For the text-containing cell, return its midpoint in [x, y] coordinate format. 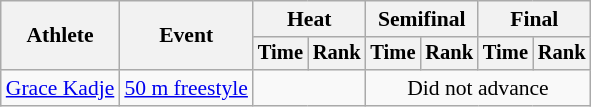
50 m freestyle [186, 88]
Event [186, 36]
Heat [309, 19]
Athlete [60, 36]
Grace Kadje [60, 88]
Did not advance [478, 88]
Semifinal [421, 19]
Final [534, 19]
